Output the (x, y) coordinate of the center of the cell containing the given text.  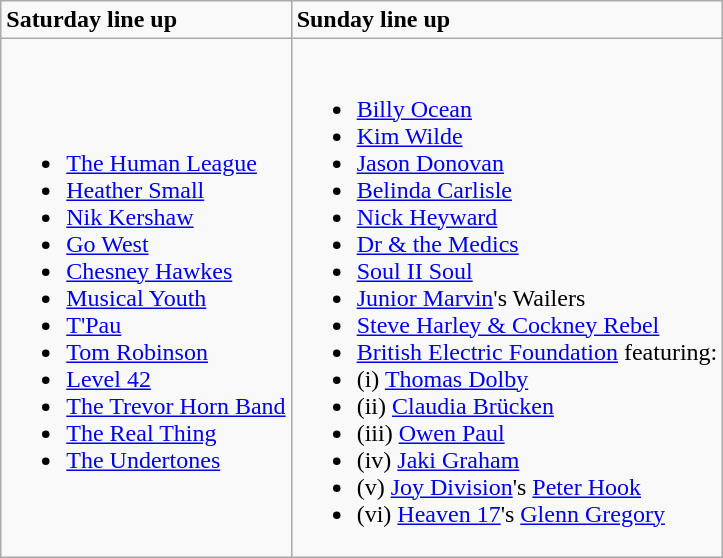
The Human LeagueHeather SmallNik KershawGo WestChesney HawkesMusical YouthT'PauTom RobinsonLevel 42The Trevor Horn BandThe Real ThingThe Undertones (146, 298)
Sunday line up (507, 20)
Saturday line up (146, 20)
